Find where the given text appears and provide that cell's center as (X, Y) coordinate. 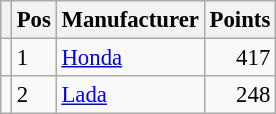
248 (240, 95)
Honda (130, 58)
Manufacturer (130, 20)
Pos (34, 20)
1 (34, 58)
417 (240, 58)
2 (34, 95)
Lada (130, 95)
Points (240, 20)
